For the text-containing cell, return its midpoint in (X, Y) coordinate format. 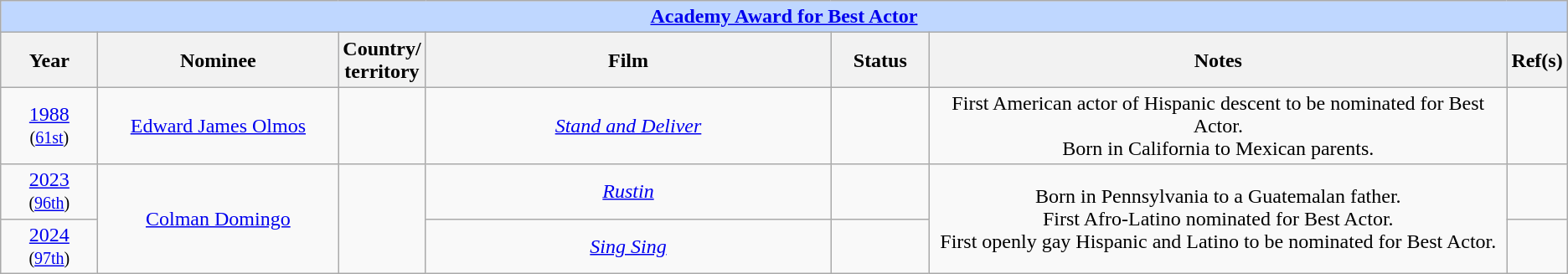
Rustin (628, 191)
Stand and Deliver (628, 126)
2024(97th) (49, 246)
Status (880, 60)
Country/territory (382, 60)
Nominee (218, 60)
Film (628, 60)
1988(61st) (49, 126)
Year (49, 60)
Ref(s) (1537, 60)
Sing Sing (628, 246)
Academy Award for Best Actor (784, 17)
Notes (1218, 60)
Colman Domingo (218, 219)
Edward James Olmos (218, 126)
2023(96th) (49, 191)
First American actor of Hispanic descent to be nominated for Best Actor.Born in California to Mexican parents. (1218, 126)
